Extract the [X, Y] coordinate from the center of the cell holding the provided text.  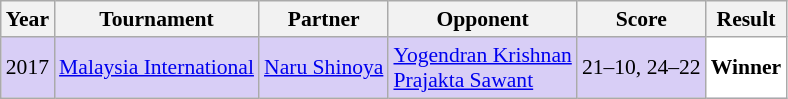
Malaysia International [156, 68]
Result [746, 19]
Score [642, 19]
Year [28, 19]
Opponent [482, 19]
Naru Shinoya [324, 68]
Tournament [156, 19]
Yogendran Krishnan Prajakta Sawant [482, 68]
21–10, 24–22 [642, 68]
2017 [28, 68]
Winner [746, 68]
Partner [324, 19]
